Detect which cell encompasses the target text, then output its [x, y] center coordinate. 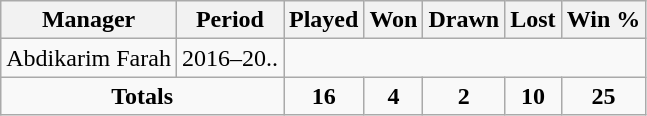
2 [464, 96]
Manager [89, 20]
4 [394, 96]
Played [324, 20]
Lost [533, 20]
Won [394, 20]
25 [604, 96]
Totals [142, 96]
Win % [604, 20]
16 [324, 96]
Abdikarim Farah [89, 58]
2016–20.. [230, 58]
10 [533, 96]
Drawn [464, 20]
Period [230, 20]
